Locate the cell with the specified text and output its [X, Y] center coordinate. 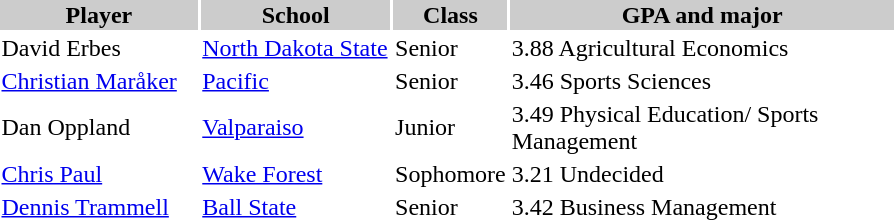
David Erbes [99, 48]
Dan Oppland [99, 128]
Wake Forest [296, 174]
3.21 Undecided [702, 174]
3.46 Sports Sciences [702, 81]
Christian Maråker [99, 81]
Pacific [296, 81]
Chris Paul [99, 174]
School [296, 15]
Junior [451, 128]
Valparaiso [296, 128]
GPA and major [702, 15]
Player [99, 15]
3.88 Agricultural Economics [702, 48]
North Dakota State [296, 48]
3.49 Physical Education/ Sports Management [702, 128]
Class [451, 15]
Sophomore [451, 174]
